Return the [x, y] coordinate for the center point of the cell that contains the specified text.  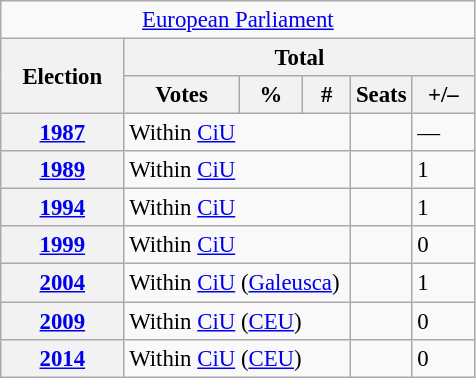
# [327, 95]
2009 [62, 321]
% [270, 95]
2004 [62, 283]
1999 [62, 245]
2014 [62, 358]
1994 [62, 208]
+/– [444, 95]
Total [300, 58]
Votes [182, 95]
European Parliament [238, 20]
1989 [62, 170]
Seats [382, 95]
Within CiU (Galeusca) [238, 283]
1987 [62, 133]
— [444, 133]
Election [62, 76]
